Identify which cell holds the provided text, then report its (x, y) central coordinate. 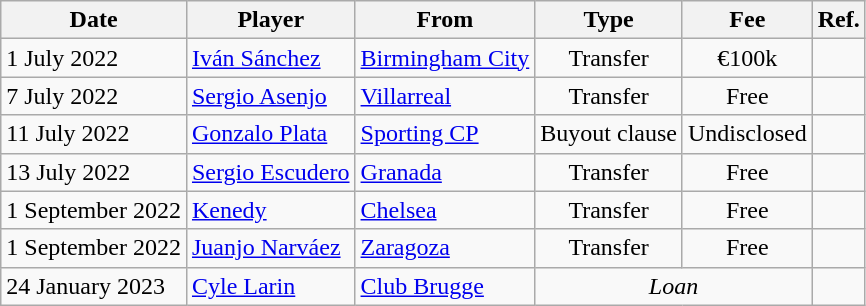
Granada (445, 172)
13 July 2022 (94, 172)
Player (270, 20)
7 July 2022 (94, 96)
Juanjo Narváez (270, 248)
11 July 2022 (94, 134)
Sergio Escudero (270, 172)
Buyout clause (609, 134)
Undisclosed (747, 134)
24 January 2023 (94, 286)
Type (609, 20)
Kenedy (270, 210)
Sporting CP (445, 134)
€100k (747, 58)
Chelsea (445, 210)
1 July 2022 (94, 58)
Loan (674, 286)
Fee (747, 20)
Sergio Asenjo (270, 96)
Zaragoza (445, 248)
Ref. (838, 20)
Gonzalo Plata (270, 134)
Date (94, 20)
From (445, 20)
Villarreal (445, 96)
Iván Sánchez (270, 58)
Birmingham City (445, 58)
Cyle Larin (270, 286)
Club Brugge (445, 286)
